Locate the cell with the specified text and output its (x, y) center coordinate. 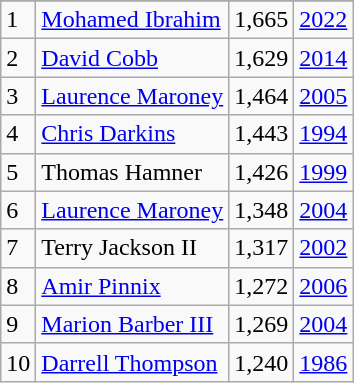
Mohamed Ibrahim (132, 20)
Terry Jackson II (132, 248)
Marion Barber III (132, 324)
1,348 (262, 210)
David Cobb (132, 58)
1,272 (262, 286)
9 (18, 324)
8 (18, 286)
2022 (324, 20)
7 (18, 248)
2 (18, 58)
6 (18, 210)
Chris Darkins (132, 134)
1,240 (262, 362)
1,443 (262, 134)
1994 (324, 134)
Thomas Hamner (132, 172)
1,629 (262, 58)
1 (18, 20)
1999 (324, 172)
1,426 (262, 172)
4 (18, 134)
1,317 (262, 248)
1,665 (262, 20)
10 (18, 362)
Amir Pinnix (132, 286)
1,269 (262, 324)
1,464 (262, 96)
2005 (324, 96)
3 (18, 96)
1986 (324, 362)
5 (18, 172)
2002 (324, 248)
2014 (324, 58)
2006 (324, 286)
Darrell Thompson (132, 362)
